Scan for the cell matching the given text and deliver its (X, Y) coordinate at center. 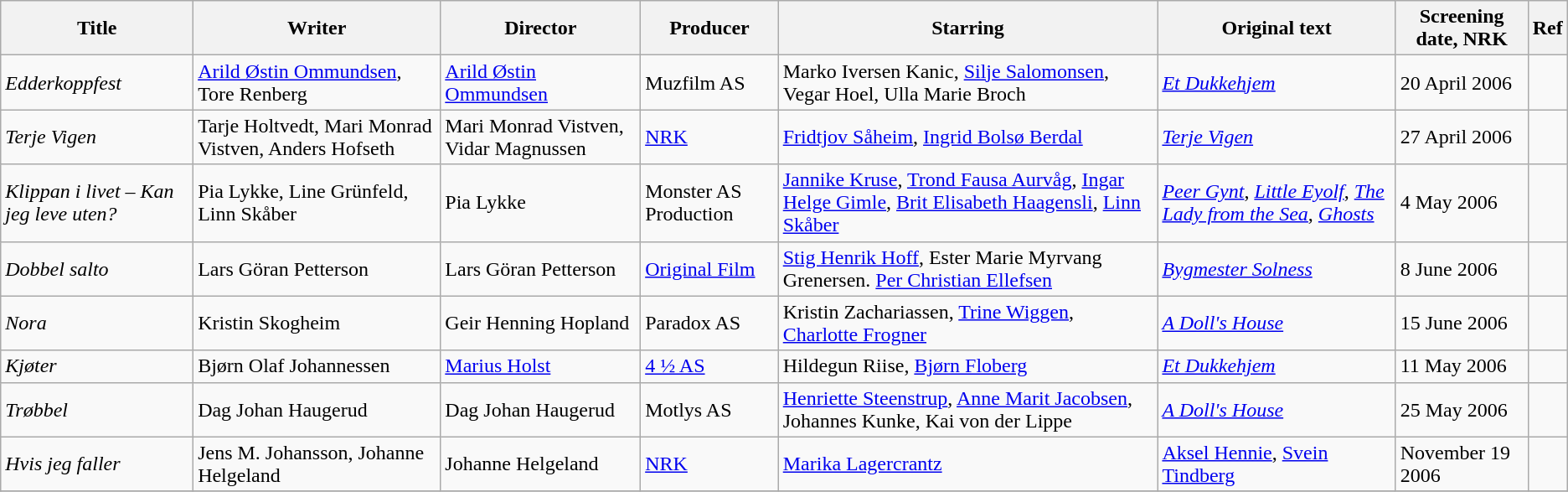
4 May 2006 (1462, 203)
Hildegun Riise, Bjørn Floberg (968, 366)
Marius Holst (541, 366)
Monster AS Production (710, 203)
Marko Iversen Kanic, Silje Salomonsen, Vegar Hoel, Ulla Marie Broch (968, 82)
4 ½ AS (710, 366)
Bjørn Olaf Johannessen (317, 366)
Trøbbel (97, 409)
Jannike Kruse, Trond Fausa Aurvåg, Ingar Helge Gimle, Brit Elisabeth Haagensli, Linn Skåber (968, 203)
Kristin Skogheim (317, 324)
Kristin Zachariassen, Trine Wiggen, Charlotte Frogner (968, 324)
8 June 2006 (1462, 268)
Pia Lykke (541, 203)
Starring (968, 28)
15 June 2006 (1462, 324)
Pia Lykke, Line Grünfeld, Linn Skåber (317, 203)
Ref (1548, 28)
Tarje Holtvedt, Mari Monrad Vistven, Anders Hofseth (317, 137)
Director (541, 28)
November 19 2006 (1462, 464)
Fridtjov Såheim, Ingrid Bolsø Berdal (968, 137)
Stig Henrik Hoff, Ester Marie Myrvang Grenersen. Per Christian Ellefsen (968, 268)
Edderkoppfest (97, 82)
Mari Monrad Vistven, Vidar Magnussen (541, 137)
Dobbel salto (97, 268)
Henriette Steenstrup, Anne Marit Jacobsen, Johannes Kunke, Kai von der Lippe (968, 409)
Writer (317, 28)
Nora (97, 324)
Paradox AS (710, 324)
Hvis jeg faller (97, 464)
Marika Lagercrantz (968, 464)
Jens M. Johansson, Johanne Helgeland (317, 464)
Muzfilm AS (710, 82)
Producer (710, 28)
Arild Østin Ommundsen (541, 82)
Motlys AS (710, 409)
Klippan i livet – Kan jeg leve uten? (97, 203)
27 April 2006 (1462, 137)
Johanne Helgeland (541, 464)
Geir Henning Hopland (541, 324)
25 May 2006 (1462, 409)
Original Film (710, 268)
Kjøter (97, 366)
20 April 2006 (1462, 82)
Screening date, NRK (1462, 28)
Arild Østin Ommundsen, Tore Renberg (317, 82)
11 May 2006 (1462, 366)
Bygmester Solness (1277, 268)
Peer Gynt, Little Eyolf, The Lady from the Sea, Ghosts (1277, 203)
Original text (1277, 28)
Title (97, 28)
Aksel Hennie, Svein Tindberg (1277, 464)
